Determine the [X, Y] coordinate at the center of the cell enclosing the given text.  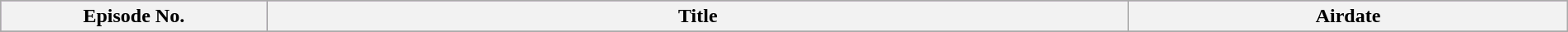
Airdate [1348, 16]
Episode No. [134, 16]
Title [698, 16]
